Scan for the cell matching the given text and deliver its [X, Y] coordinate at center. 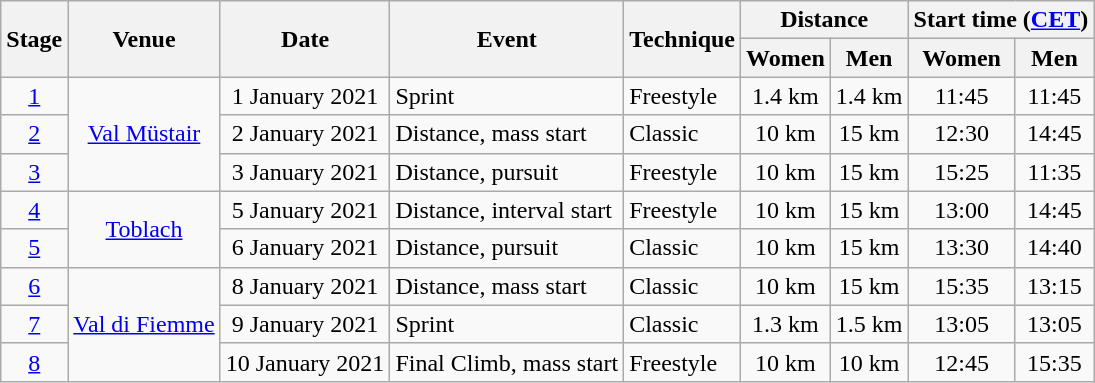
5 January 2021 [305, 210]
15:25 [962, 172]
2 [34, 134]
Distance [824, 20]
11:35 [1054, 172]
9 January 2021 [305, 324]
Final Climb, mass start [507, 362]
8 [34, 362]
Val di Fiemme [144, 324]
Technique [682, 39]
1.5 km [869, 324]
Stage [34, 39]
6 January 2021 [305, 248]
4 [34, 210]
Toblach [144, 229]
1 January 2021 [305, 96]
Val Müstair [144, 134]
12:45 [962, 362]
13:15 [1054, 286]
14:40 [1054, 248]
10 January 2021 [305, 362]
3 [34, 172]
7 [34, 324]
1 [34, 96]
Event [507, 39]
8 January 2021 [305, 286]
Venue [144, 39]
3 January 2021 [305, 172]
13:00 [962, 210]
2 January 2021 [305, 134]
12:30 [962, 134]
Start time (CET) [1001, 20]
13:30 [962, 248]
1.3 km [786, 324]
6 [34, 286]
5 [34, 248]
Date [305, 39]
Distance, interval start [507, 210]
